Determine the (x, y) coordinate at the center of the cell enclosing the given text.  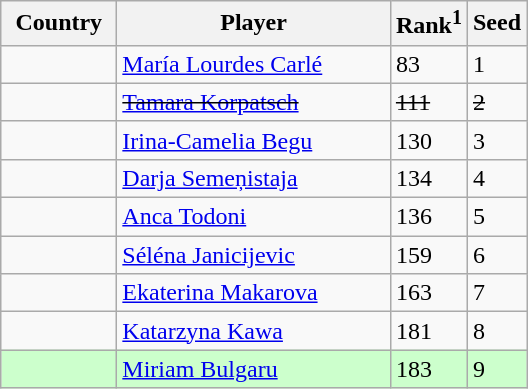
Country (59, 24)
Irina-Camelia Begu (254, 140)
Anca Todoni (254, 217)
183 (428, 369)
3 (496, 140)
María Lourdes Carlé (254, 64)
Player (254, 24)
1 (496, 64)
7 (496, 293)
Katarzyna Kawa (254, 331)
2 (496, 102)
8 (496, 331)
111 (428, 102)
181 (428, 331)
Séléna Janicijevic (254, 255)
Tamara Korpatsch (254, 102)
Ekaterina Makarova (254, 293)
Miriam Bulgaru (254, 369)
134 (428, 178)
Rank1 (428, 24)
4 (496, 178)
159 (428, 255)
83 (428, 64)
130 (428, 140)
136 (428, 217)
163 (428, 293)
Darja Semeņistaja (254, 178)
6 (496, 255)
9 (496, 369)
Seed (496, 24)
5 (496, 217)
